Provide the (x, y) coordinate of the cell's center where the given text is located.  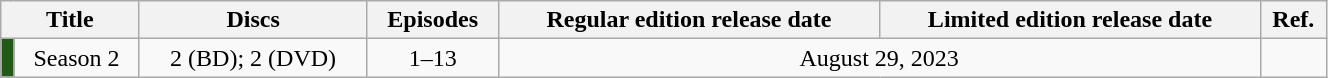
Season 2 (76, 58)
Discs (253, 20)
Title (70, 20)
Limited edition release date (1070, 20)
2 (BD); 2 (DVD) (253, 58)
1–13 (432, 58)
Ref. (1293, 20)
Regular edition release date (689, 20)
Episodes (432, 20)
August 29, 2023 (879, 58)
